From the cell containing the given text, extract its center point as (x, y) coordinate. 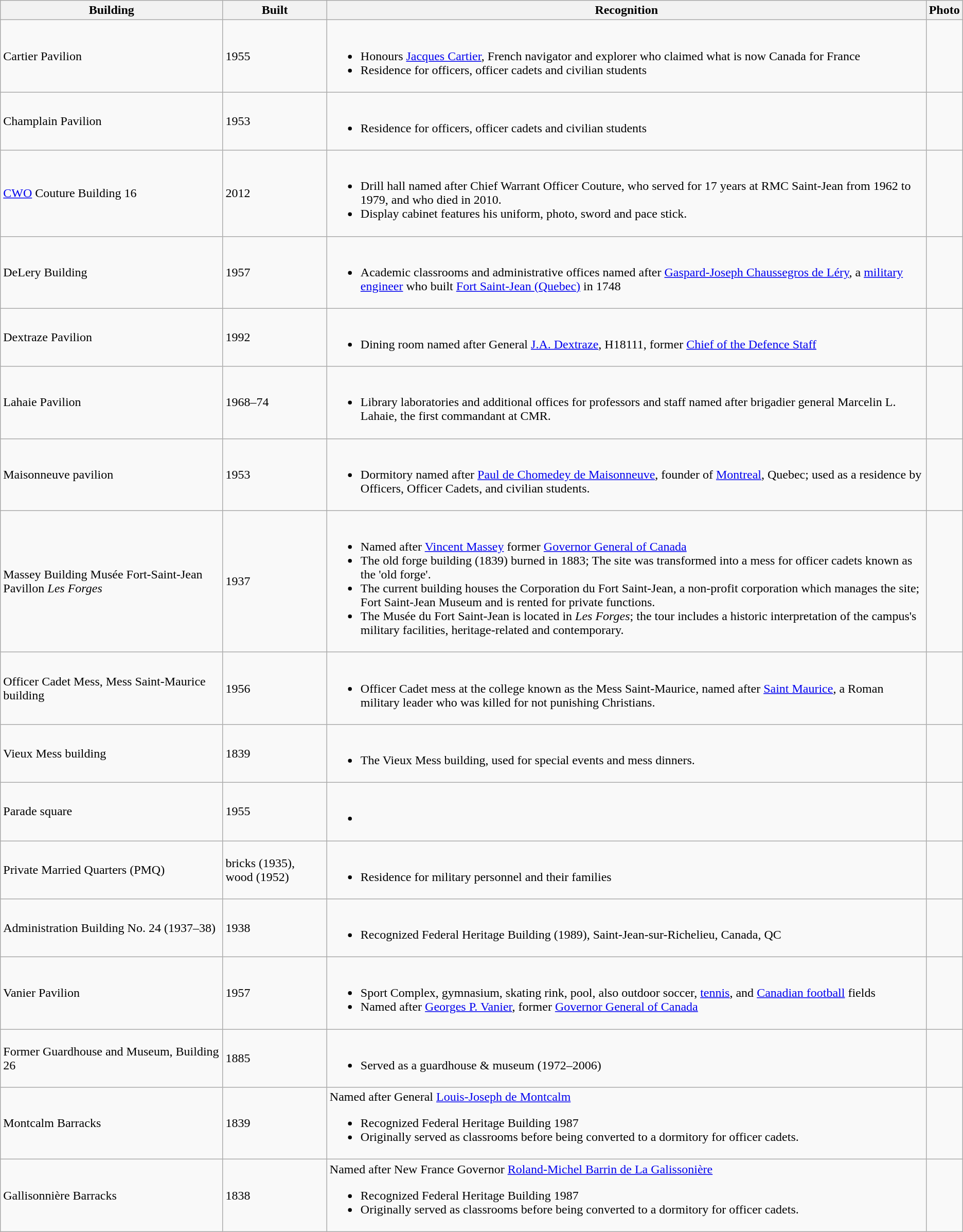
Residence for officers, officer cadets and civilian students (627, 121)
Maisonneuve pavilion (112, 474)
Parade square (112, 811)
Former Guardhouse and Museum, Building 26 (112, 1058)
Residence for military personnel and their families (627, 870)
The Vieux Mess building, used for special events and mess dinners. (627, 753)
Gallisonnière Barracks (112, 1195)
Massey Building Musée Fort-Saint-Jean Pavillon Les Forges (112, 582)
DeLery Building (112, 272)
Recognized Federal Heritage Building (1989), Saint-Jean-sur-Richelieu, Canada, QC (627, 928)
1838 (275, 1195)
1992 (275, 338)
Recognition (627, 10)
Dining room named after General J.A. Dextraze, H18111, former Chief of the Defence Staff (627, 338)
Library laboratories and additional offices for professors and staff named after brigadier general Marcelin L. Lahaie, the first commandant at CMR. (627, 402)
Dextraze Pavilion (112, 338)
bricks (1935), wood (1952) (275, 870)
1956 (275, 688)
Officer Cadet Mess, Mess Saint-Maurice building (112, 688)
Built (275, 10)
Lahaie Pavilion (112, 402)
Cartier Pavilion (112, 56)
1885 (275, 1058)
Administration Building No. 24 (1937–38) (112, 928)
Montcalm Barracks (112, 1123)
CWO Couture Building 16 (112, 193)
1968–74 (275, 402)
1938 (275, 928)
Champlain Pavilion (112, 121)
1937 (275, 582)
2012 (275, 193)
Vieux Mess building (112, 753)
Building (112, 10)
Private Married Quarters (PMQ) (112, 870)
Photo (944, 10)
Served as a guardhouse & museum (1972–2006) (627, 1058)
Vanier Pavilion (112, 993)
